Output the [X, Y] coordinate of the center of the cell containing the given text.  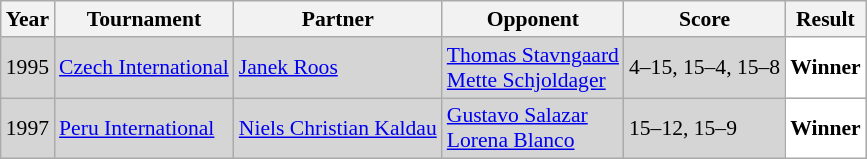
Partner [338, 19]
Result [826, 19]
Tournament [144, 19]
Niels Christian Kaldau [338, 128]
1995 [28, 68]
Janek Roos [338, 68]
4–15, 15–4, 15–8 [704, 68]
15–12, 15–9 [704, 128]
Peru International [144, 128]
Gustavo Salazar Lorena Blanco [533, 128]
1997 [28, 128]
Score [704, 19]
Opponent [533, 19]
Czech International [144, 68]
Thomas Stavngaard Mette Schjoldager [533, 68]
Year [28, 19]
